Provide the (X, Y) coordinate of the cell's center where the given text is located.  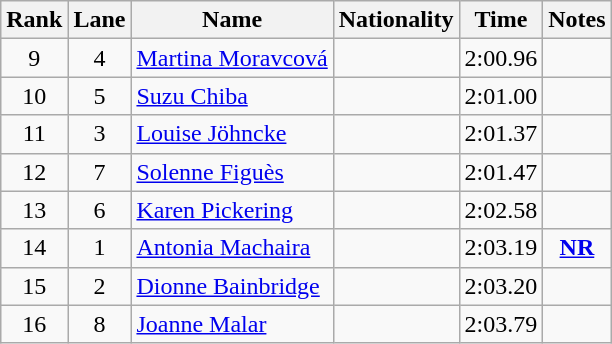
2:01.47 (501, 172)
Nationality (396, 20)
Solenne Figuès (232, 172)
Louise Jöhncke (232, 134)
3 (100, 134)
Antonia Machaira (232, 248)
5 (100, 96)
13 (34, 210)
7 (100, 172)
Name (232, 20)
6 (100, 210)
2 (100, 286)
4 (100, 58)
Joanne Malar (232, 324)
Lane (100, 20)
2:03.79 (501, 324)
2:01.00 (501, 96)
Karen Pickering (232, 210)
9 (34, 58)
10 (34, 96)
Rank (34, 20)
Time (501, 20)
11 (34, 134)
2:03.19 (501, 248)
1 (100, 248)
2:01.37 (501, 134)
Notes (577, 20)
Suzu Chiba (232, 96)
2:03.20 (501, 286)
8 (100, 324)
Martina Moravcová (232, 58)
2:00.96 (501, 58)
NR (577, 248)
2:02.58 (501, 210)
15 (34, 286)
12 (34, 172)
14 (34, 248)
16 (34, 324)
Dionne Bainbridge (232, 286)
